Find where the given text appears and provide that cell's center as (x, y) coordinate. 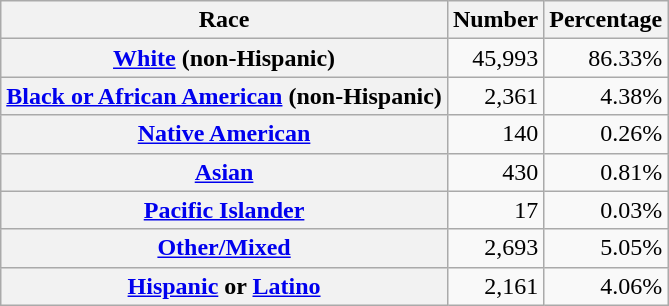
Race (224, 20)
Pacific Islander (224, 210)
Percentage (606, 20)
Other/Mixed (224, 248)
5.05% (606, 248)
2,361 (495, 96)
430 (495, 172)
Black or African American (non-Hispanic) (224, 96)
4.06% (606, 286)
4.38% (606, 96)
140 (495, 134)
0.03% (606, 210)
0.26% (606, 134)
2,161 (495, 286)
Hispanic or Latino (224, 286)
Number (495, 20)
Native American (224, 134)
86.33% (606, 58)
0.81% (606, 172)
17 (495, 210)
White (non-Hispanic) (224, 58)
2,693 (495, 248)
45,993 (495, 58)
Asian (224, 172)
